Determine the (X, Y) coordinate at the center of the cell enclosing the given text.  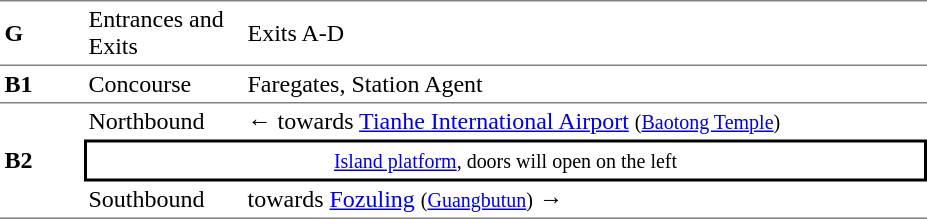
Island platform, doors will open on the left (506, 161)
Northbound (164, 122)
Faregates, Station Agent (585, 85)
Concourse (164, 85)
B1 (42, 85)
Exits A-D (585, 33)
G (42, 33)
Entrances and Exits (164, 33)
← towards Tianhe International Airport (Baotong Temple) (585, 122)
